Return (X, Y) of the center of cell containing provided text 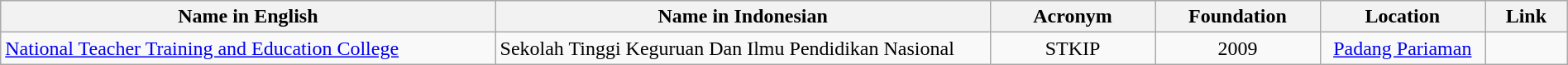
Padang Pariaman (1403, 48)
Location (1403, 17)
Foundation (1237, 17)
Acronym (1072, 17)
2009 (1237, 48)
Sekolah Tinggi Keguruan Dan Ilmu Pendidikan Nasional (743, 48)
STKIP (1072, 48)
Name in English (248, 17)
Link (1527, 17)
National Teacher Training and Education College (248, 48)
Name in Indonesian (743, 17)
